Locate the cell with the specified text and output its (x, y) center coordinate. 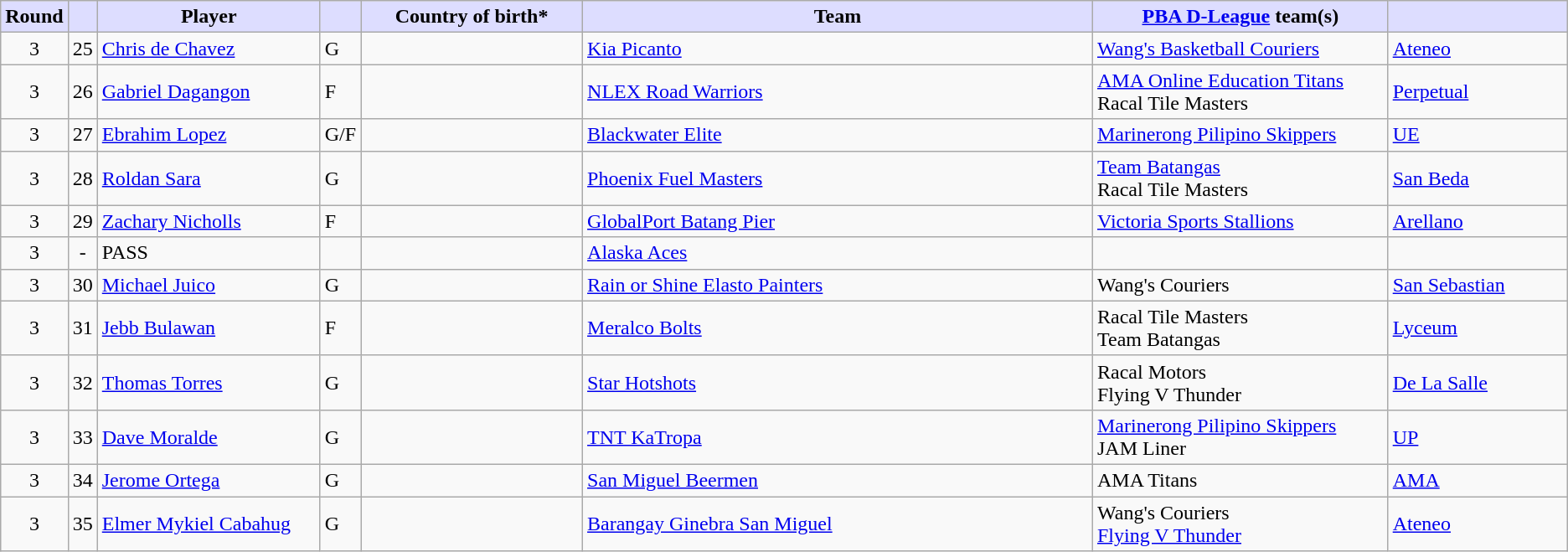
Kia Picanto (838, 49)
Marinerong Pilipino SkippersJAM Liner (1240, 437)
25 (82, 49)
AMA (1478, 480)
Meralco Bolts (838, 328)
Roldan Sara (209, 178)
34 (82, 480)
Round (34, 17)
Michael Juico (209, 285)
De La Salle (1478, 382)
Wang's CouriersFlying V Thunder (1240, 523)
Ebrahim Lopez (209, 135)
Racal Tile MastersTeam Batangas (1240, 328)
PASS (209, 253)
29 (82, 221)
Lyceum (1478, 328)
Victoria Sports Stallions (1240, 221)
Dave Moralde (209, 437)
27 (82, 135)
Perpetual (1478, 92)
Gabriel Dagangon (209, 92)
Jerome Ortega (209, 480)
Team (838, 17)
Elmer Mykiel Cabahug (209, 523)
AMA Titans (1240, 480)
GlobalPort Batang Pier (838, 221)
Player (209, 17)
NLEX Road Warriors (838, 92)
Thomas Torres (209, 382)
33 (82, 437)
26 (82, 92)
PBA D-League team(s) (1240, 17)
Phoenix Fuel Masters (838, 178)
Chris de Chavez (209, 49)
Barangay Ginebra San Miguel (838, 523)
Blackwater Elite (838, 135)
San Miguel Beermen (838, 480)
35 (82, 523)
32 (82, 382)
G/F (340, 135)
Marinerong Pilipino Skippers (1240, 135)
30 (82, 285)
31 (82, 328)
- (82, 253)
Arellano (1478, 221)
Wang's Basketball Couriers (1240, 49)
Star Hotshots (838, 382)
TNT KaTropa (838, 437)
Team Batangas Racal Tile Masters (1240, 178)
28 (82, 178)
San Sebastian (1478, 285)
UE (1478, 135)
Wang's Couriers (1240, 285)
Racal Motors Flying V Thunder (1240, 382)
Country of birth* (472, 17)
Alaska Aces (838, 253)
San Beda (1478, 178)
UP (1478, 437)
AMA Online Education TitansRacal Tile Masters (1240, 92)
Rain or Shine Elasto Painters (838, 285)
Jebb Bulawan (209, 328)
Zachary Nicholls (209, 221)
